Output the (X, Y) coordinate of the center of the cell containing the given text.  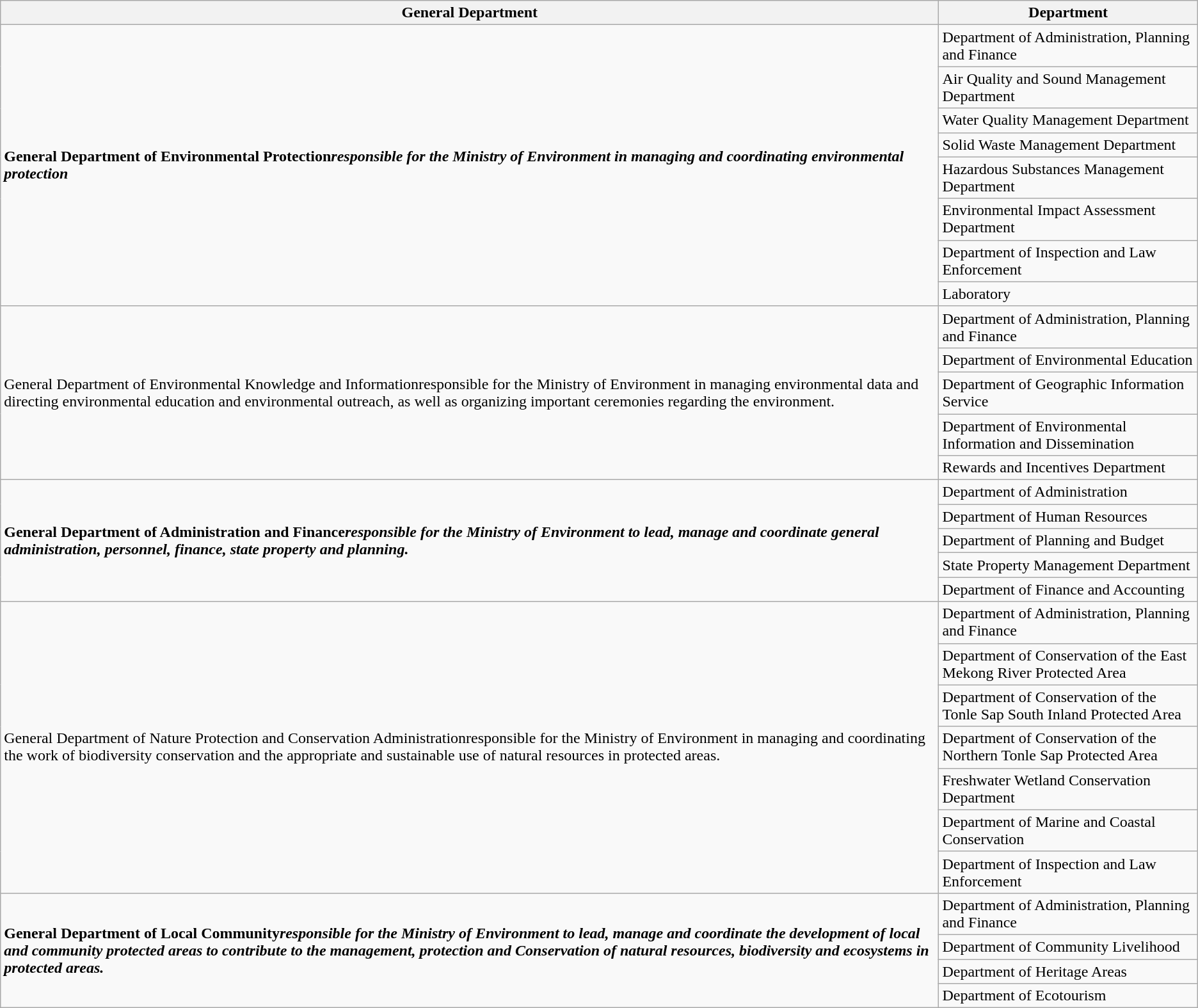
Department of Geographic Information Service (1068, 393)
Department of Conservation of the East Mekong River Protected Area (1068, 664)
Department of Planning and Budget (1068, 541)
Laboratory (1068, 294)
Department of Conservation of the Northern Tonle Sap Protected Area (1068, 748)
Solid Waste Management Department (1068, 145)
Hazardous Substances Management Department (1068, 178)
Department (1068, 13)
Department of Heritage Areas (1068, 971)
State Property Management Department (1068, 565)
Water Quality Management Department (1068, 120)
Environmental Impact Assessment Department (1068, 219)
General Department (470, 13)
Rewards and Incentives Department (1068, 468)
Department of Finance and Accounting (1068, 589)
Air Quality and Sound Management Department (1068, 87)
Department of Ecotourism (1068, 996)
Department of Marine and Coastal Conservation (1068, 831)
Department of Community Livelihood (1068, 947)
Department of Human Resources (1068, 516)
Department of Environmental Information and Dissemination (1068, 434)
General Department of Environmental Protectionresponsible for the Ministry of Environment in managing and coordinating environmental protection (470, 166)
Freshwater Wetland Conservation Department (1068, 788)
Department of Administration (1068, 492)
Department of Conservation of the Tonle Sap South Inland Protected Area (1068, 705)
Department of Environmental Education (1068, 360)
